Capture the cell that displays the provided text and extract its [X, Y] central coordinate. 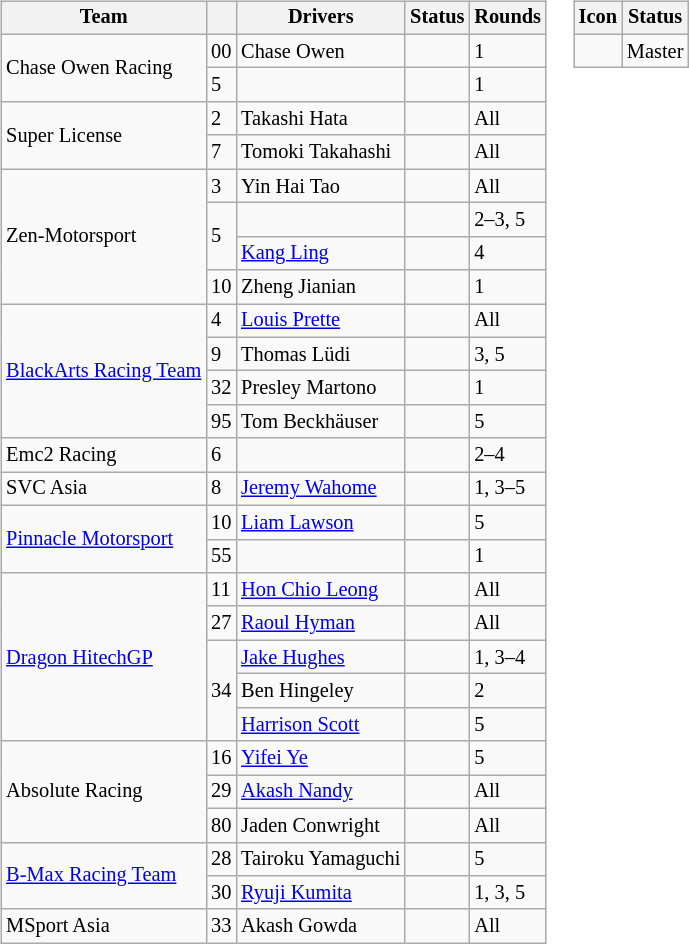
33 [221, 926]
Yin Hai Tao [320, 186]
27 [221, 623]
30 [221, 893]
Tairoku Yamaguchi [320, 859]
Chase Owen [320, 51]
Icon [598, 18]
1, 3, 5 [508, 893]
Master [655, 51]
32 [221, 388]
2–3, 5 [508, 220]
Takashi Hata [320, 119]
Liam Lawson [320, 522]
MSport Asia [104, 926]
Team [104, 18]
Jeremy Wahome [320, 489]
Zheng Jianian [320, 287]
7 [221, 152]
SVC Asia [104, 489]
1, 3–4 [508, 657]
95 [221, 422]
Harrison Scott [320, 724]
3, 5 [508, 354]
34 [221, 690]
Zen-Motorsport [104, 236]
29 [221, 792]
6 [221, 455]
Hon Chio Leong [320, 590]
Absolute Racing [104, 792]
2–4 [508, 455]
Akash Gowda [320, 926]
BlackArts Racing Team [104, 372]
00 [221, 51]
Raoul Hyman [320, 623]
11 [221, 590]
28 [221, 859]
Dragon HitechGP [104, 657]
Jaden Conwright [320, 825]
Chase Owen Racing [104, 68]
Super License [104, 136]
B-Max Racing Team [104, 876]
Ryuji Kumita [320, 893]
Louis Prette [320, 321]
Rounds [508, 18]
Yifei Ye [320, 758]
80 [221, 825]
Drivers [320, 18]
9 [221, 354]
55 [221, 556]
Jake Hughes [320, 657]
16 [221, 758]
Emc2 Racing [104, 455]
Tom Beckhäuser [320, 422]
Kang Ling [320, 253]
1, 3–5 [508, 489]
8 [221, 489]
Presley Martono [320, 388]
Akash Nandy [320, 792]
Ben Hingeley [320, 691]
Tomoki Takahashi [320, 152]
Thomas Lüdi [320, 354]
Pinnacle Motorsport [104, 538]
3 [221, 186]
